Determine the (x, y) coordinate at the center of the cell enclosing the given text.  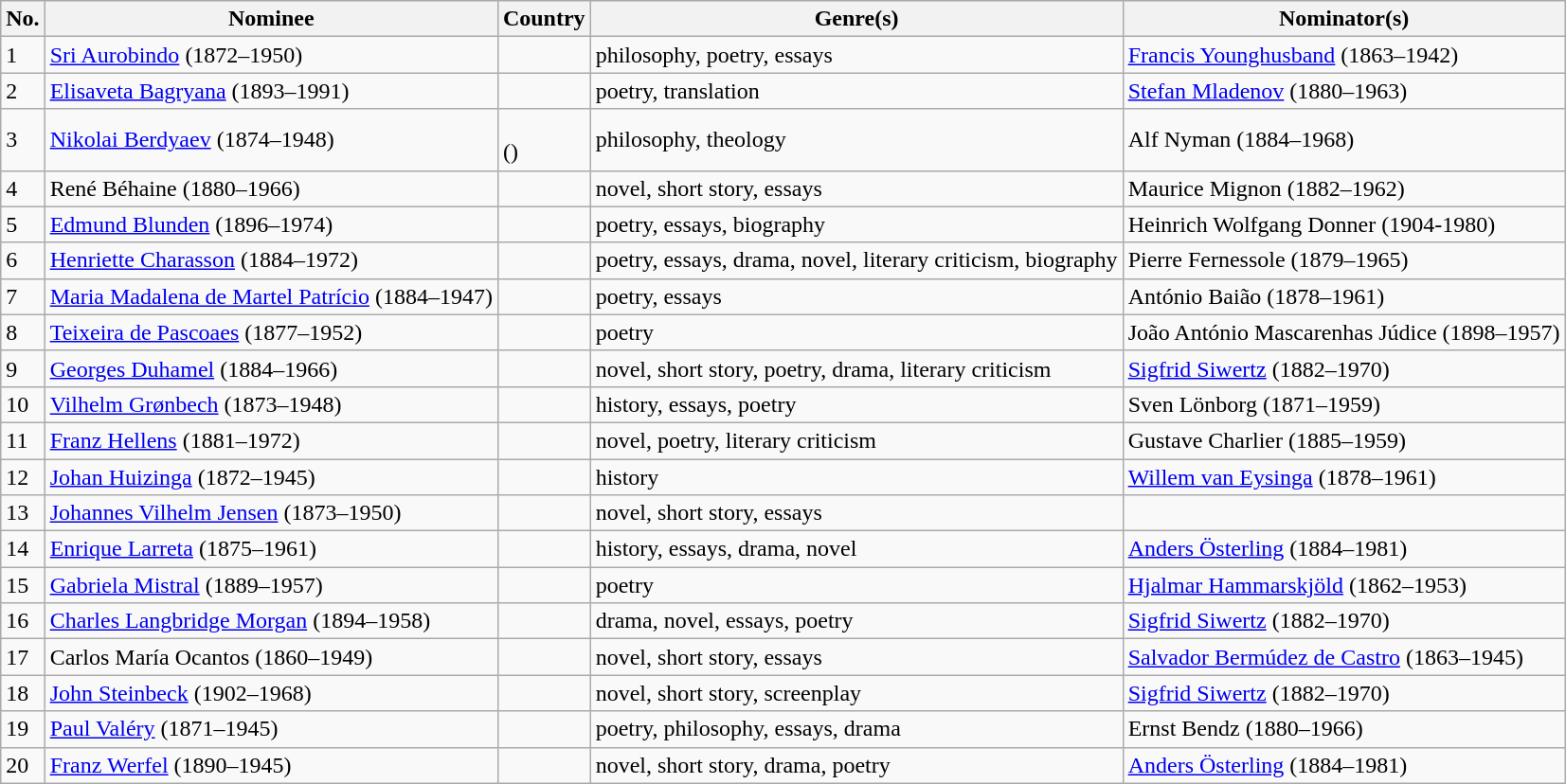
No. (23, 19)
14 (23, 549)
Maria Madalena de Martel Patrício (1884–1947) (271, 296)
poetry, philosophy, essays, drama (856, 729)
Francis Younghusband (1863–1942) (1343, 55)
Franz Hellens (1881–1972) (271, 440)
Georges Duhamel (1884–1966) (271, 368)
history, essays, poetry (856, 404)
Alf Nyman (1884–1968) (1343, 140)
Charles Langbridge Morgan (1894–1958) (271, 621)
Sri Aurobindo (1872–1950) (271, 55)
Nominee (271, 19)
novel, poetry, literary criticism (856, 440)
Edmund Blunden (1896–1974) (271, 224)
Pierre Fernessole (1879–1965) (1343, 260)
Sven Lönborg (1871–1959) (1343, 404)
3 (23, 140)
history, essays, drama, novel (856, 549)
16 (23, 621)
() (544, 140)
John Steinbeck (1902–1968) (271, 693)
Carlos María Ocantos (1860–1949) (271, 657)
Nominator(s) (1343, 19)
15 (23, 585)
17 (23, 657)
Henriette Charasson (1884–1972) (271, 260)
poetry, essays (856, 296)
8 (23, 332)
Willem van Eysinga (1878–1961) (1343, 476)
7 (23, 296)
Franz Werfel (1890–1945) (271, 765)
4 (23, 188)
philosophy, poetry, essays (856, 55)
5 (23, 224)
Elisaveta Bagryana (1893–1991) (271, 91)
novel, short story, drama, poetry (856, 765)
1 (23, 55)
6 (23, 260)
Johan Huizinga (1872–1945) (271, 476)
13 (23, 513)
Hjalmar Hammarskjöld (1862–1953) (1343, 585)
Paul Valéry (1871–1945) (271, 729)
Country (544, 19)
20 (23, 765)
Gustave Charlier (1885–1959) (1343, 440)
Maurice Mignon (1882–1962) (1343, 188)
Genre(s) (856, 19)
poetry, essays, drama, novel, literary criticism, biography (856, 260)
Stefan Mladenov (1880–1963) (1343, 91)
Teixeira de Pascoaes (1877–1952) (271, 332)
novel, short story, screenplay (856, 693)
poetry, translation (856, 91)
2 (23, 91)
poetry, essays, biography (856, 224)
novel, short story, poetry, drama, literary criticism (856, 368)
history (856, 476)
19 (23, 729)
Nikolai Berdyaev (1874–1948) (271, 140)
18 (23, 693)
9 (23, 368)
Salvador Bermúdez de Castro (1863–1945) (1343, 657)
Ernst Bendz (1880–1966) (1343, 729)
Enrique Larreta (1875–1961) (271, 549)
drama, novel, essays, poetry (856, 621)
10 (23, 404)
11 (23, 440)
Johannes Vilhelm Jensen (1873–1950) (271, 513)
João António Mascarenhas Júdice (1898–1957) (1343, 332)
Heinrich Wolfgang Donner (1904-1980) (1343, 224)
René Béhaine (1880–1966) (271, 188)
António Baião (1878–1961) (1343, 296)
12 (23, 476)
Gabriela Mistral (1889–1957) (271, 585)
Vilhelm Grønbech (1873–1948) (271, 404)
philosophy, theology (856, 140)
